Return (X, Y) of the center of cell containing provided text 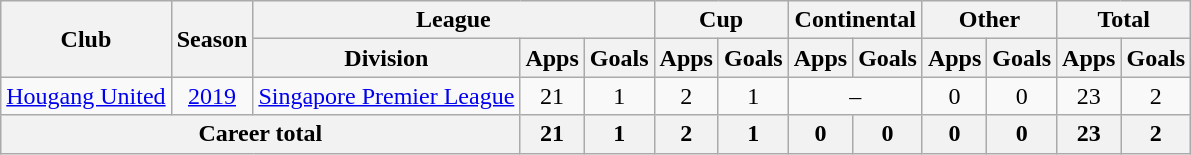
Season (212, 39)
Continental (855, 20)
Singapore Premier League (386, 96)
League (454, 20)
Hougang United (86, 96)
Other (989, 20)
Career total (260, 134)
Cup (721, 20)
Club (86, 39)
Division (386, 58)
2019 (212, 96)
Total (1124, 20)
– (855, 96)
